Search for the cell housing the specified text and yield its [x, y] center coordinate. 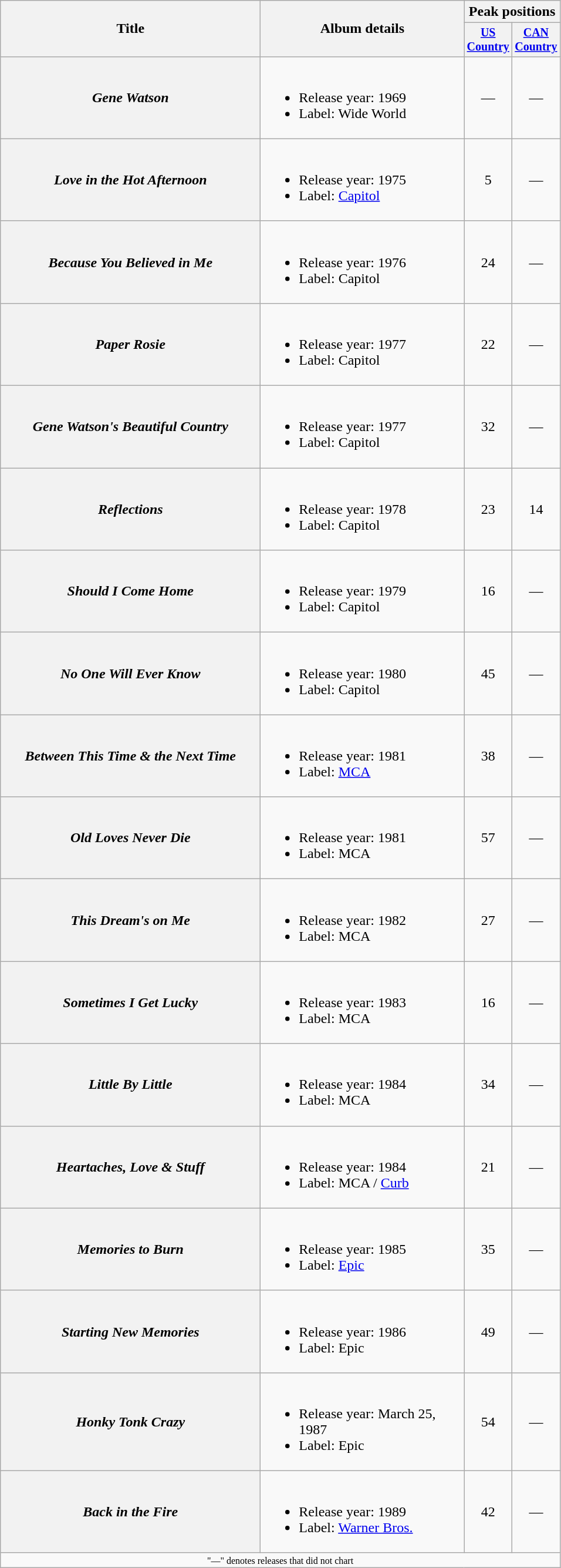
Release year: 1975Label: Capitol [363, 180]
Title [130, 29]
Peak positions [512, 12]
Starting New Memories [130, 1331]
Between This Time & the Next Time [130, 756]
Album details [363, 29]
Old Loves Never Die [130, 838]
Sometimes I Get Lucky [130, 1002]
Release year: 1982Label: MCA [363, 920]
Back in the Fire [130, 1512]
No One Will Ever Know [130, 674]
CAN Country [536, 40]
32 [488, 427]
Honky Tonk Crazy [130, 1421]
5 [488, 180]
Release year: 1978Label: Capitol [363, 509]
22 [488, 344]
"—" denotes releases that did not chart [280, 1560]
35 [488, 1249]
49 [488, 1331]
Release year: 1989Label: Warner Bros. [363, 1512]
Release year: 1979Label: Capitol [363, 591]
42 [488, 1512]
24 [488, 262]
Reflections [130, 509]
27 [488, 920]
Paper Rosie [130, 344]
Memories to Burn [130, 1249]
This Dream's on Me [130, 920]
57 [488, 838]
Release year: 1969Label: Wide World [363, 97]
Should I Come Home [130, 591]
21 [488, 1167]
Release year: 1980Label: Capitol [363, 674]
Release year: 1985Label: Epic [363, 1249]
Little By Little [130, 1085]
45 [488, 674]
34 [488, 1085]
Gene Watson [130, 97]
Gene Watson's Beautiful Country [130, 427]
Release year: March 25, 1987Label: Epic [363, 1421]
23 [488, 509]
Because You Believed in Me [130, 262]
Release year: 1976Label: Capitol [363, 262]
Love in the Hot Afternoon [130, 180]
Heartaches, Love & Stuff [130, 1167]
38 [488, 756]
54 [488, 1421]
Release year: 1983Label: MCA [363, 1002]
US Country [488, 40]
Release year: 1986Label: Epic [363, 1331]
Release year: 1984Label: MCA [363, 1085]
14 [536, 509]
Release year: 1984Label: MCA / Curb [363, 1167]
